Search for the cell housing the specified text and yield its [X, Y] center coordinate. 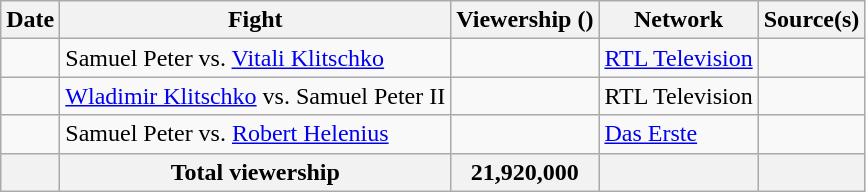
Total viewership [256, 172]
21,920,000 [525, 172]
Wladimir Klitschko vs. Samuel Peter II [256, 96]
Viewership () [525, 20]
Date [30, 20]
Fight [256, 20]
Samuel Peter vs. Robert Helenius [256, 134]
Samuel Peter vs. Vitali Klitschko [256, 58]
Source(s) [812, 20]
Network [678, 20]
Das Erste [678, 134]
